Detect which cell encompasses the target text, then output its (x, y) center coordinate. 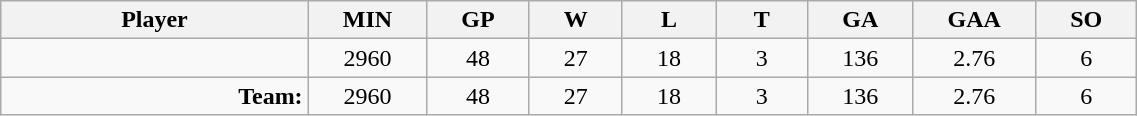
GAA (974, 20)
MIN (368, 20)
L (668, 20)
Team: (154, 96)
Player (154, 20)
W (576, 20)
GP (478, 20)
T (762, 20)
SO (1086, 20)
GA (860, 20)
